Output the (x, y) coordinate of the center of the cell containing the given text.  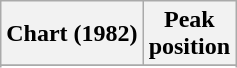
Peak position (189, 34)
Chart (1982) (72, 34)
